Capture the cell that displays the provided text and extract its [X, Y] central coordinate. 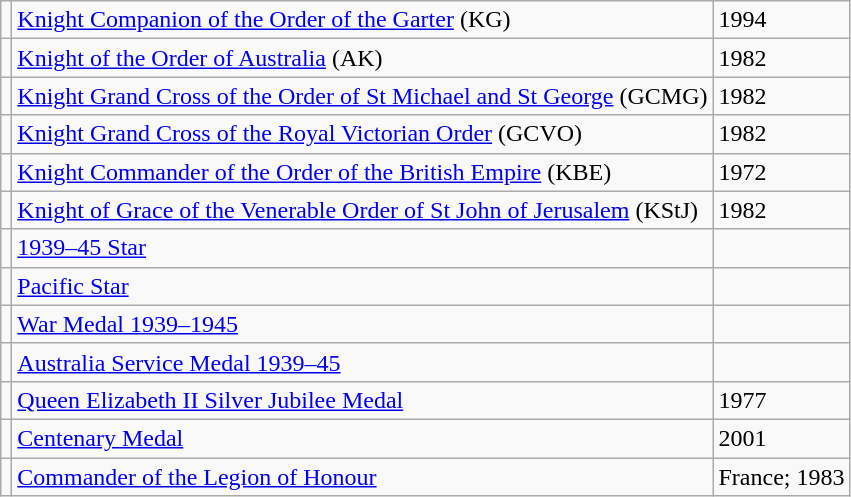
Centenary Medal [362, 438]
Knight of Grace of the Venerable Order of St John of Jerusalem (KStJ) [362, 210]
France; 1983 [782, 477]
Knight Grand Cross of the Royal Victorian Order (GCVO) [362, 134]
Commander of the Legion of Honour [362, 477]
Queen Elizabeth II Silver Jubilee Medal [362, 400]
1972 [782, 172]
Knight Commander of the Order of the British Empire (KBE) [362, 172]
Australia Service Medal 1939–45 [362, 362]
War Medal 1939–1945 [362, 324]
1939–45 Star [362, 248]
Knight Grand Cross of the Order of St Michael and St George (GCMG) [362, 96]
Pacific Star [362, 286]
1994 [782, 20]
2001 [782, 438]
Knight Companion of the Order of the Garter (KG) [362, 20]
Knight of the Order of Australia (AK) [362, 58]
1977 [782, 400]
